Capture the cell that displays the provided text and extract its (x, y) central coordinate. 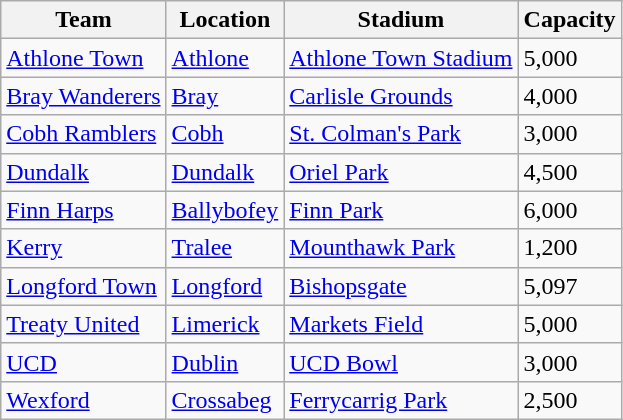
2,500 (570, 400)
UCD Bowl (401, 362)
6,000 (570, 210)
UCD (84, 362)
Capacity (570, 20)
Athlone Town (84, 58)
Wexford (84, 400)
Bray Wanderers (84, 96)
Oriel Park (401, 172)
Cobh Ramblers (84, 134)
Ballybofey (225, 210)
5,097 (570, 286)
Athlone (225, 58)
Tralee (225, 248)
Team (84, 20)
Limerick (225, 324)
Treaty United (84, 324)
Bray (225, 96)
Ferrycarrig Park (401, 400)
Markets Field (401, 324)
Location (225, 20)
Mounthawk Park (401, 248)
Stadium (401, 20)
Crossabeg (225, 400)
Longford Town (84, 286)
Kerry (84, 248)
1,200 (570, 248)
Longford (225, 286)
Finn Harps (84, 210)
Bishopsgate (401, 286)
4,000 (570, 96)
St. Colman's Park (401, 134)
Cobh (225, 134)
Athlone Town Stadium (401, 58)
Carlisle Grounds (401, 96)
4,500 (570, 172)
Finn Park (401, 210)
Dublin (225, 362)
